Scan for the cell matching the given text and deliver its [X, Y] coordinate at center. 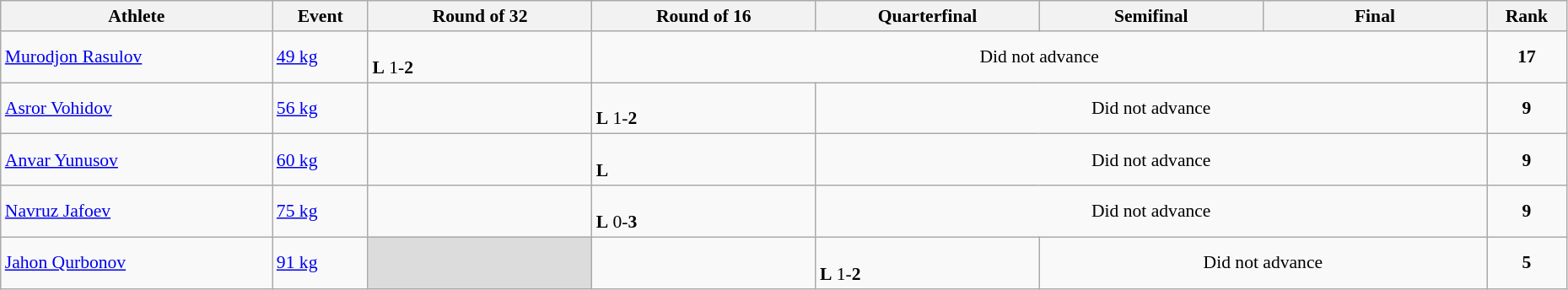
Quarterfinal [928, 16]
75 kg [321, 211]
L [703, 160]
17 [1527, 57]
5 [1527, 263]
91 kg [321, 263]
Round of 32 [479, 16]
Athlete [137, 16]
49 kg [321, 57]
Final [1375, 16]
Asror Vohidov [137, 108]
Jahon Qurbonov [137, 263]
56 kg [321, 108]
Navruz Jafoev [137, 211]
Rank [1527, 16]
Event [321, 16]
Semifinal [1150, 16]
Murodjon Rasulov [137, 57]
Round of 16 [703, 16]
Anvar Yunusov [137, 160]
L 0-3 [703, 211]
60 kg [321, 160]
